Return the (x, y) coordinate for the center point of the cell that contains the specified text.  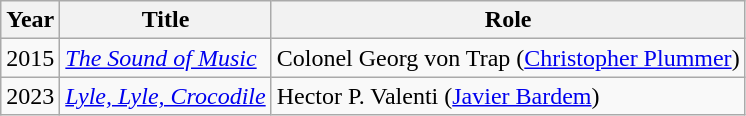
2023 (30, 96)
Lyle, Lyle, Crocodile (166, 96)
Role (508, 20)
The Sound of Music (166, 58)
Hector P. Valenti (Javier Bardem) (508, 96)
2015 (30, 58)
Colonel Georg von Trap (Christopher Plummer) (508, 58)
Year (30, 20)
Title (166, 20)
